Locate the cell with the specified text and output its (X, Y) center coordinate. 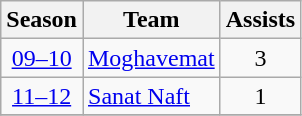
11–12 (42, 96)
09–10 (42, 58)
Moghavemat (151, 58)
Season (42, 20)
Team (151, 20)
3 (260, 58)
Sanat Naft (151, 96)
Assists (260, 20)
1 (260, 96)
